For the text-containing cell, return its midpoint in (X, Y) coordinate format. 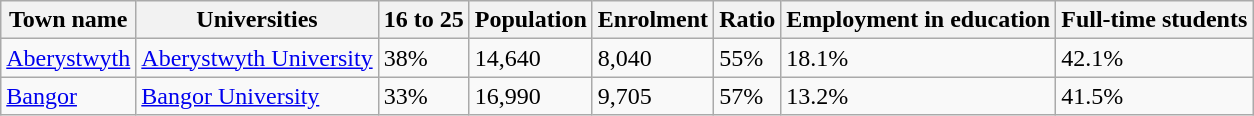
8,040 (652, 58)
33% (424, 96)
41.5% (1154, 96)
Ratio (748, 20)
9,705 (652, 96)
Enrolment (652, 20)
42.1% (1154, 58)
Bangor University (257, 96)
Aberystwyth (68, 58)
13.2% (918, 96)
16,990 (530, 96)
Universities (257, 20)
Employment in education (918, 20)
Full-time students (1154, 20)
57% (748, 96)
16 to 25 (424, 20)
Population (530, 20)
38% (424, 58)
Town name (68, 20)
55% (748, 58)
14,640 (530, 58)
18.1% (918, 58)
Aberystwyth University (257, 58)
Bangor (68, 96)
